Output the (X, Y) coordinate of the center of the cell containing the given text.  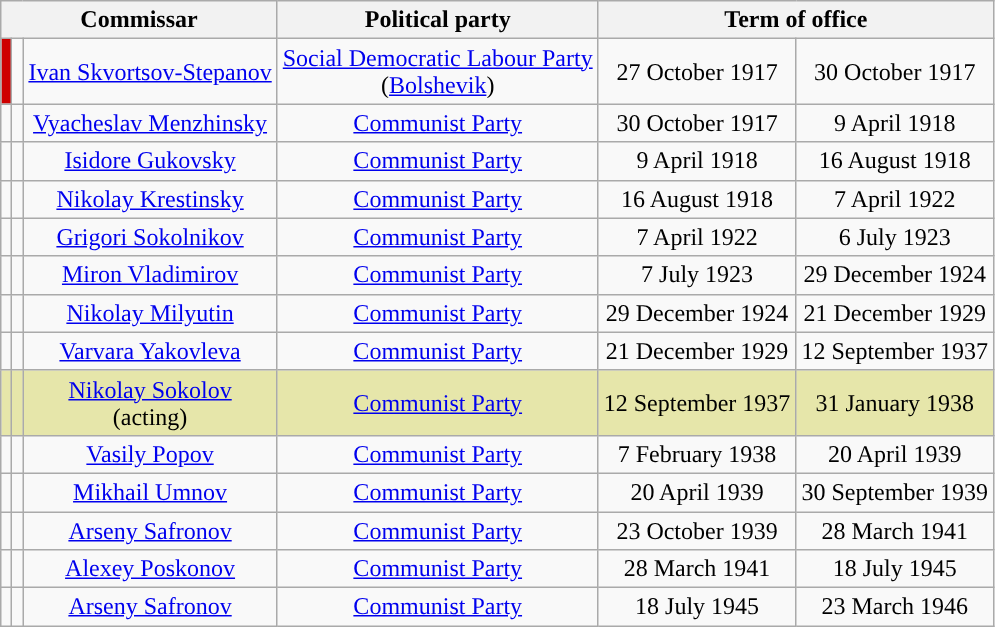
Term of office (796, 20)
Varvara Yakovleva (150, 351)
Vasily Popov (150, 454)
7 February 1938 (697, 454)
Vyacheslav Menzhinsky (150, 123)
6 July 1923 (895, 237)
Social Democratic Labour Party(Bolshevik) (438, 72)
27 October 1917 (697, 72)
23 October 1939 (697, 531)
Alexey Poskonov (150, 569)
Grigori Sokolnikov (150, 237)
Commissar (139, 20)
Isidore Gukovsky (150, 161)
Nikolay Krestinsky (150, 199)
Ivan Skvortsov-Stepanov (150, 72)
30 September 1939 (895, 492)
23 March 1946 (895, 607)
7 July 1923 (697, 275)
Mikhail Umnov (150, 492)
Nikolay Milyutin (150, 313)
31 January 1938 (895, 402)
Nikolay Sokolov(acting) (150, 402)
Political party (438, 20)
Miron Vladimirov (150, 275)
